Determine the (x, y) coordinate at the center of the cell enclosing the given text.  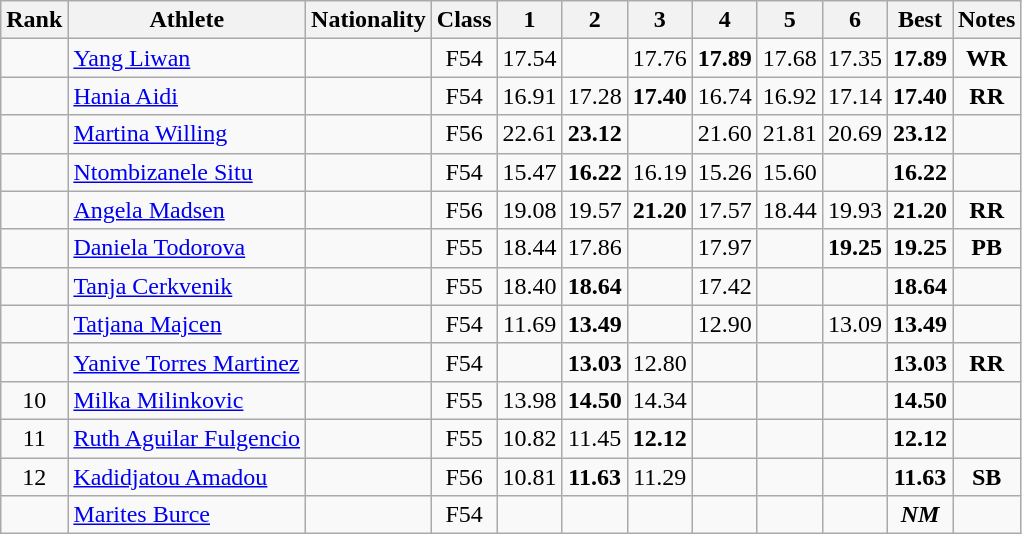
10.81 (530, 477)
Tatjana Majcen (187, 324)
Athlete (187, 20)
17.57 (724, 210)
PB (986, 248)
13.09 (854, 324)
17.14 (854, 96)
19.08 (530, 210)
16.92 (790, 96)
3 (660, 20)
5 (790, 20)
10 (34, 400)
16.91 (530, 96)
Angela Madsen (187, 210)
12.90 (724, 324)
20.69 (854, 134)
Tanja Cerkvenik (187, 286)
19.93 (854, 210)
4 (724, 20)
SB (986, 477)
Marites Burce (187, 515)
Ntombizanele Situ (187, 172)
17.28 (594, 96)
18.40 (530, 286)
Rank (34, 20)
Kadidjatou Amadou (187, 477)
13.98 (530, 400)
Yang Liwan (187, 58)
Milka Milinkovic (187, 400)
2 (594, 20)
17.76 (660, 58)
15.26 (724, 172)
17.68 (790, 58)
17.42 (724, 286)
14.34 (660, 400)
Ruth Aguilar Fulgencio (187, 438)
6 (854, 20)
11.29 (660, 477)
19.57 (594, 210)
Best (920, 20)
17.86 (594, 248)
16.19 (660, 172)
WR (986, 58)
12 (34, 477)
17.97 (724, 248)
Hania Aidi (187, 96)
17.35 (854, 58)
22.61 (530, 134)
12.80 (660, 362)
Daniela Todorova (187, 248)
Yanive Torres Martinez (187, 362)
Notes (986, 20)
21.81 (790, 134)
NM (920, 515)
10.82 (530, 438)
15.60 (790, 172)
11 (34, 438)
16.74 (724, 96)
1 (530, 20)
17.54 (530, 58)
11.69 (530, 324)
11.45 (594, 438)
21.60 (724, 134)
Martina Willing (187, 134)
Class (464, 20)
15.47 (530, 172)
Nationality (369, 20)
